Extract the [X, Y] coordinate from the center of the cell holding the provided text.  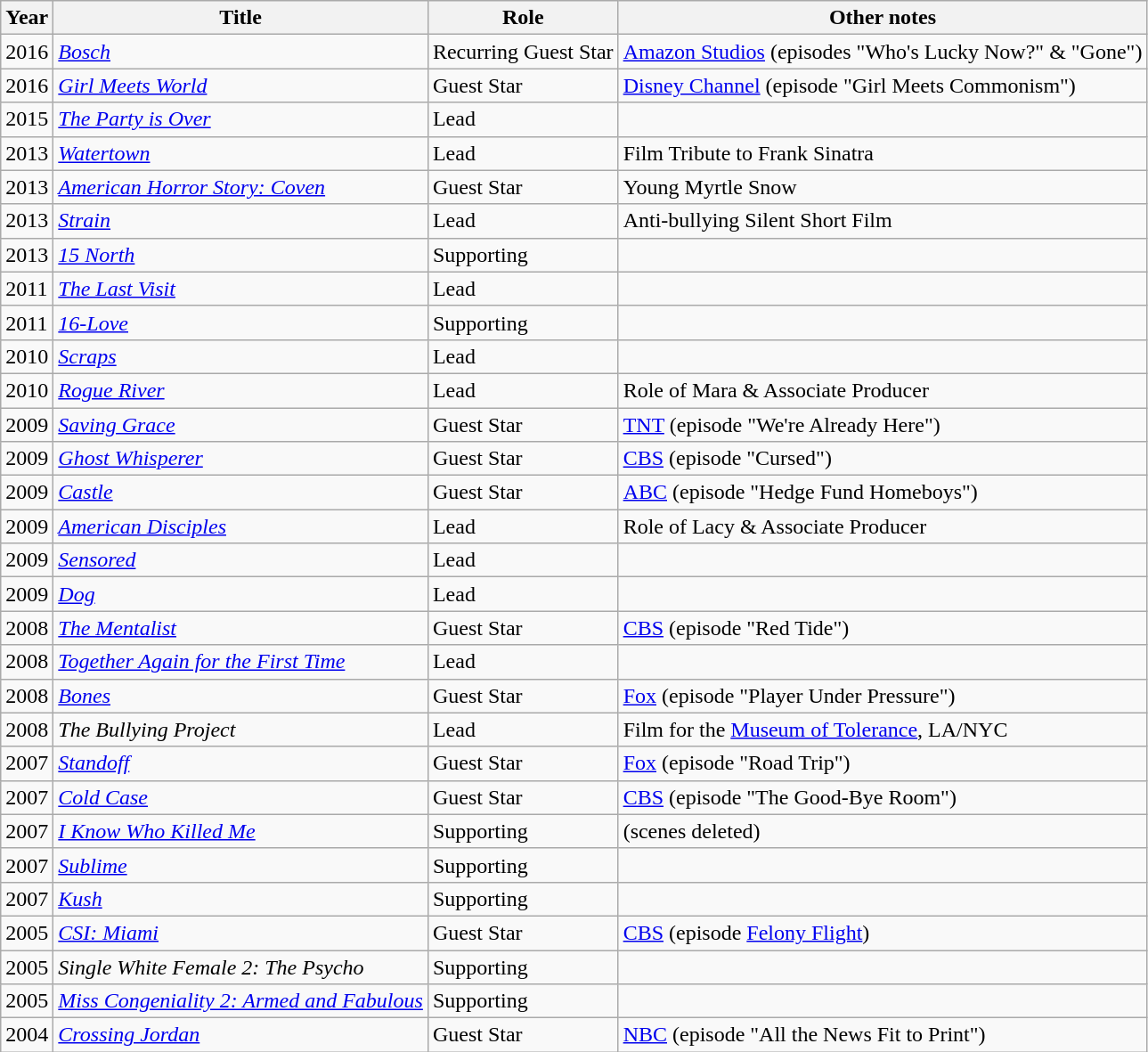
Young Myrtle Snow [883, 187]
Kush [240, 899]
Miss Congeniality 2: Armed and Fabulous [240, 1001]
CBS (episode "Cursed") [883, 459]
Disney Channel (episode "Girl Meets Commonism") [883, 86]
Strain [240, 221]
The Last Visit [240, 289]
American Horror Story: Coven [240, 187]
Film for the Museum of Tolerance, LA/NYC [883, 730]
Standoff [240, 763]
Role [523, 18]
(scenes deleted) [883, 831]
Role of Mara & Associate Producer [883, 390]
Sublime [240, 865]
American Disciples [240, 526]
TNT (episode "We're Already Here") [883, 425]
Saving Grace [240, 425]
Other notes [883, 18]
2004 [27, 1035]
NBC (episode "All the News Fit to Print") [883, 1035]
Crossing Jordan [240, 1035]
Girl Meets World [240, 86]
16-Love [240, 322]
15 North [240, 255]
Recurring Guest Star [523, 52]
Anti-bullying Silent Short Film [883, 221]
ABC (episode "Hedge Fund Homeboys") [883, 493]
2015 [27, 119]
Sensored [240, 560]
Together Again for the First Time [240, 662]
Watertown [240, 153]
Ghost Whisperer [240, 459]
The Party is Over [240, 119]
CBS (episode Felony Flight) [883, 933]
CBS (episode "Red Tide") [883, 628]
Film Tribute to Frank Sinatra [883, 153]
Rogue River [240, 390]
Castle [240, 493]
Fox (episode "Player Under Pressure") [883, 696]
Bosch [240, 52]
Title [240, 18]
I Know Who Killed Me [240, 831]
Role of Lacy & Associate Producer [883, 526]
Amazon Studios (episodes "Who's Lucky Now?" & "Gone") [883, 52]
Dog [240, 594]
Bones [240, 696]
CSI: Miami [240, 933]
CBS (episode "The Good-Bye Room") [883, 797]
The Mentalist [240, 628]
Year [27, 18]
The Bullying Project [240, 730]
Scraps [240, 356]
Single White Female 2: The Psycho [240, 966]
Fox (episode "Road Trip") [883, 763]
Cold Case [240, 797]
